Pinpoint the cell where the given text exists, returning its (x, y) midpoint coordinate. 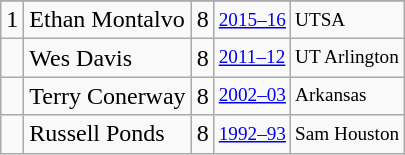
Sam Houston (348, 134)
Russell Ponds (108, 134)
Terry Conerway (108, 96)
UTSA (348, 20)
1 (12, 20)
UT Arlington (348, 58)
Arkansas (348, 96)
2002–03 (252, 96)
1992–93 (252, 134)
Wes Davis (108, 58)
2015–16 (252, 20)
2011–12 (252, 58)
Ethan Montalvo (108, 20)
